Return the [X, Y] coordinate for the center point of the cell that contains the specified text.  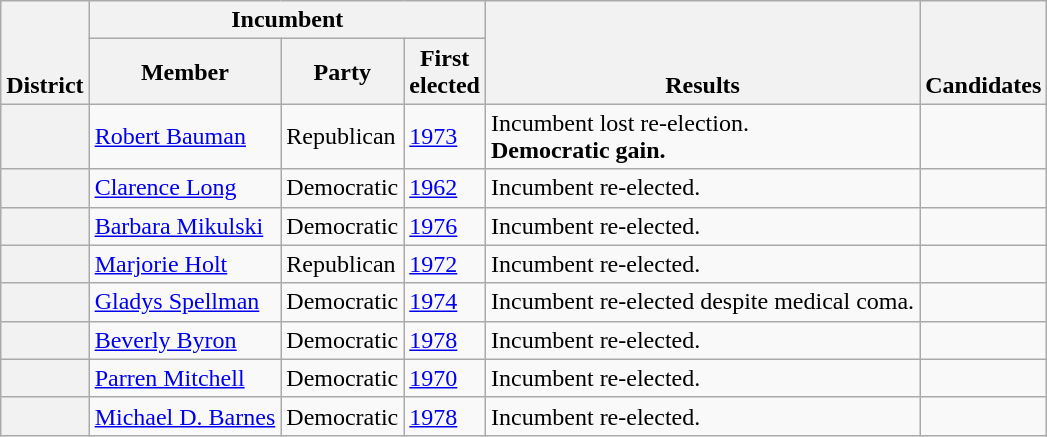
Member [185, 72]
Robert Bauman [185, 136]
Incumbent [287, 20]
1976 [445, 226]
Party [342, 72]
Candidates [984, 52]
1973 [445, 136]
1962 [445, 188]
Gladys Spellman [185, 302]
Barbara Mikulski [185, 226]
Incumbent re-elected despite medical coma. [702, 302]
1972 [445, 264]
Firstelected [445, 72]
Michael D. Barnes [185, 416]
Clarence Long [185, 188]
Incumbent lost re-election.Democratic gain. [702, 136]
1974 [445, 302]
1970 [445, 378]
Marjorie Holt [185, 264]
Beverly Byron [185, 340]
District [45, 52]
Results [702, 52]
Parren Mitchell [185, 378]
